Search for the cell housing the specified text and yield its (x, y) center coordinate. 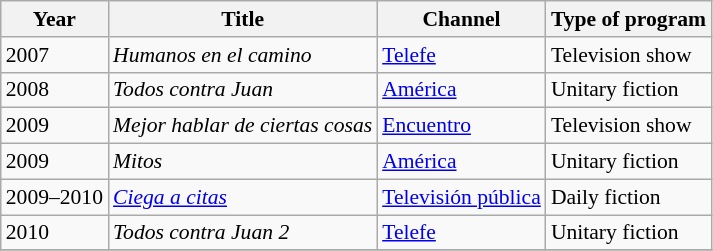
Mejor hablar de ciertas cosas (242, 126)
2007 (54, 55)
Todos contra Juan 2 (242, 233)
Humanos en el camino (242, 55)
Title (242, 19)
Ciega a citas (242, 197)
2009–2010 (54, 197)
Todos contra Juan (242, 90)
Mitos (242, 162)
Daily fiction (628, 197)
Type of program (628, 19)
2008 (54, 90)
2010 (54, 233)
Encuentro (462, 126)
Year (54, 19)
Channel (462, 19)
Televisión pública (462, 197)
